Extract the [x, y] coordinate from the center of the cell holding the provided text.  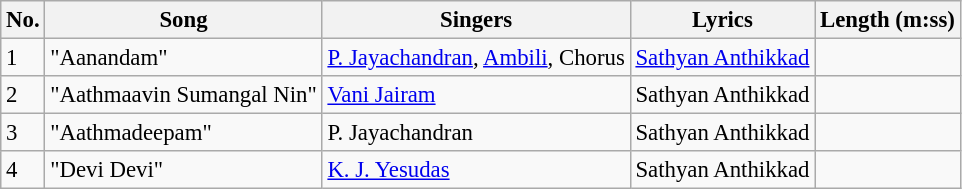
P. Jayachandran, Ambili, Chorus [476, 58]
K. J. Yesudas [476, 170]
No. [23, 20]
Song [184, 20]
Lyrics [722, 20]
"Aanandam" [184, 58]
"Aathmaavin Sumangal Nin" [184, 95]
"Devi Devi" [184, 170]
Vani Jairam [476, 95]
Singers [476, 20]
"Aathmadeepam" [184, 133]
4 [23, 170]
2 [23, 95]
Length (m:ss) [888, 20]
P. Jayachandran [476, 133]
1 [23, 58]
3 [23, 133]
